Pinpoint the cell where the given text exists, returning its (X, Y) midpoint coordinate. 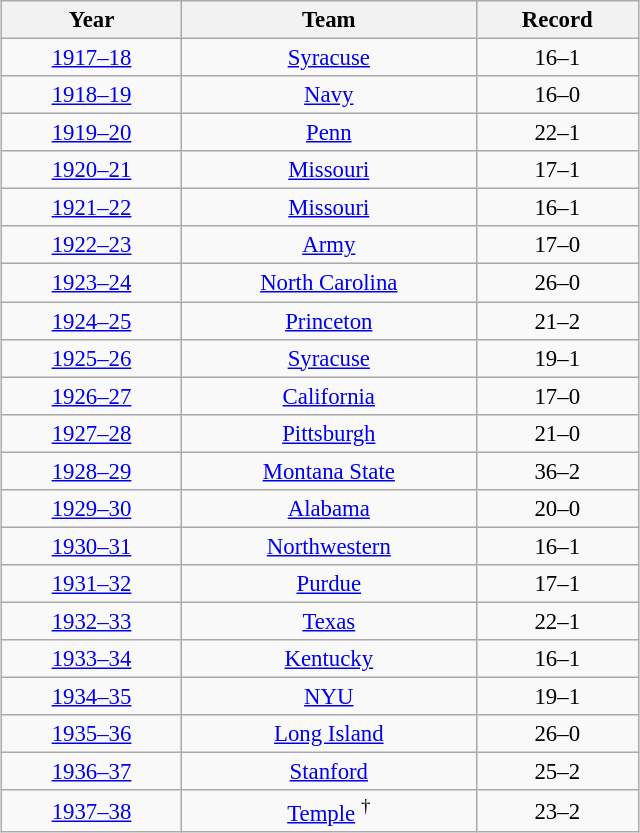
Kentucky (328, 659)
1922–23 (92, 245)
16–0 (557, 95)
Princeton (328, 321)
23–2 (557, 811)
25–2 (557, 772)
1917–18 (92, 57)
1931–32 (92, 584)
North Carolina (328, 283)
Northwestern (328, 546)
Team (328, 20)
20–0 (557, 508)
Pittsburgh (328, 433)
1932–33 (92, 621)
Army (328, 245)
1936–37 (92, 772)
1933–34 (92, 659)
21–0 (557, 433)
1926–27 (92, 396)
36–2 (557, 471)
1937–38 (92, 811)
NYU (328, 696)
21–2 (557, 321)
1920–21 (92, 170)
1934–35 (92, 696)
1930–31 (92, 546)
Alabama (328, 508)
Texas (328, 621)
1929–30 (92, 508)
1924–25 (92, 321)
1925–26 (92, 358)
1918–19 (92, 95)
Year (92, 20)
Long Island (328, 734)
Record (557, 20)
Temple † (328, 811)
1935–36 (92, 734)
1919–20 (92, 133)
Stanford (328, 772)
Penn (328, 133)
California (328, 396)
1921–22 (92, 208)
Purdue (328, 584)
1923–24 (92, 283)
1927–28 (92, 433)
Navy (328, 95)
Montana State (328, 471)
1928–29 (92, 471)
